Return (x, y) of the center of cell containing provided text 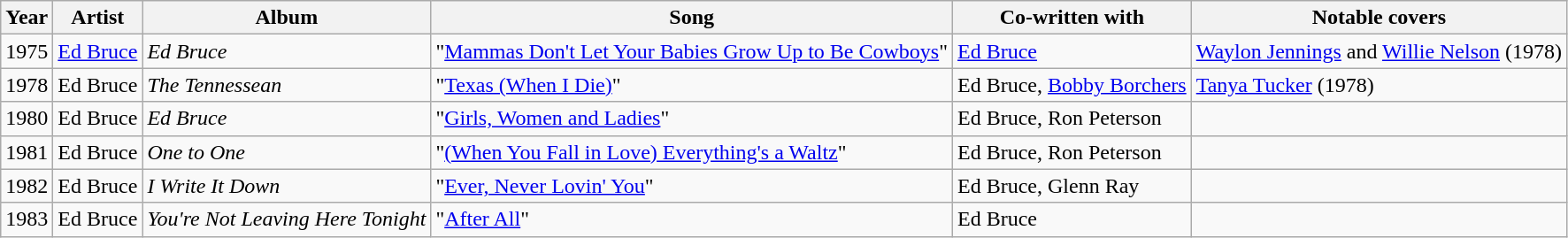
You're Not Leaving Here Tonight (287, 219)
1978 (27, 85)
1981 (27, 152)
Waylon Jennings and Willie Nelson (1978) (1379, 51)
"Girls, Women and Ladies" (692, 119)
1980 (27, 119)
One to One (287, 152)
Tanya Tucker (1978) (1379, 85)
Co-written with (1072, 18)
Notable covers (1379, 18)
1982 (27, 186)
Ed Bruce, Bobby Borchers (1072, 85)
Song (692, 18)
Artist (97, 18)
"(When You Fall in Love) Everything's a Waltz" (692, 152)
"Mammas Don't Let Your Babies Grow Up to Be Cowboys" (692, 51)
"Texas (When I Die)" (692, 85)
1983 (27, 219)
I Write It Down (287, 186)
The Tennessean (287, 85)
"Ever, Never Lovin' You" (692, 186)
Ed Bruce, Glenn Ray (1072, 186)
1975 (27, 51)
"After All" (692, 219)
Album (287, 18)
Year (27, 18)
